Search for the cell housing the specified text and yield its [x, y] center coordinate. 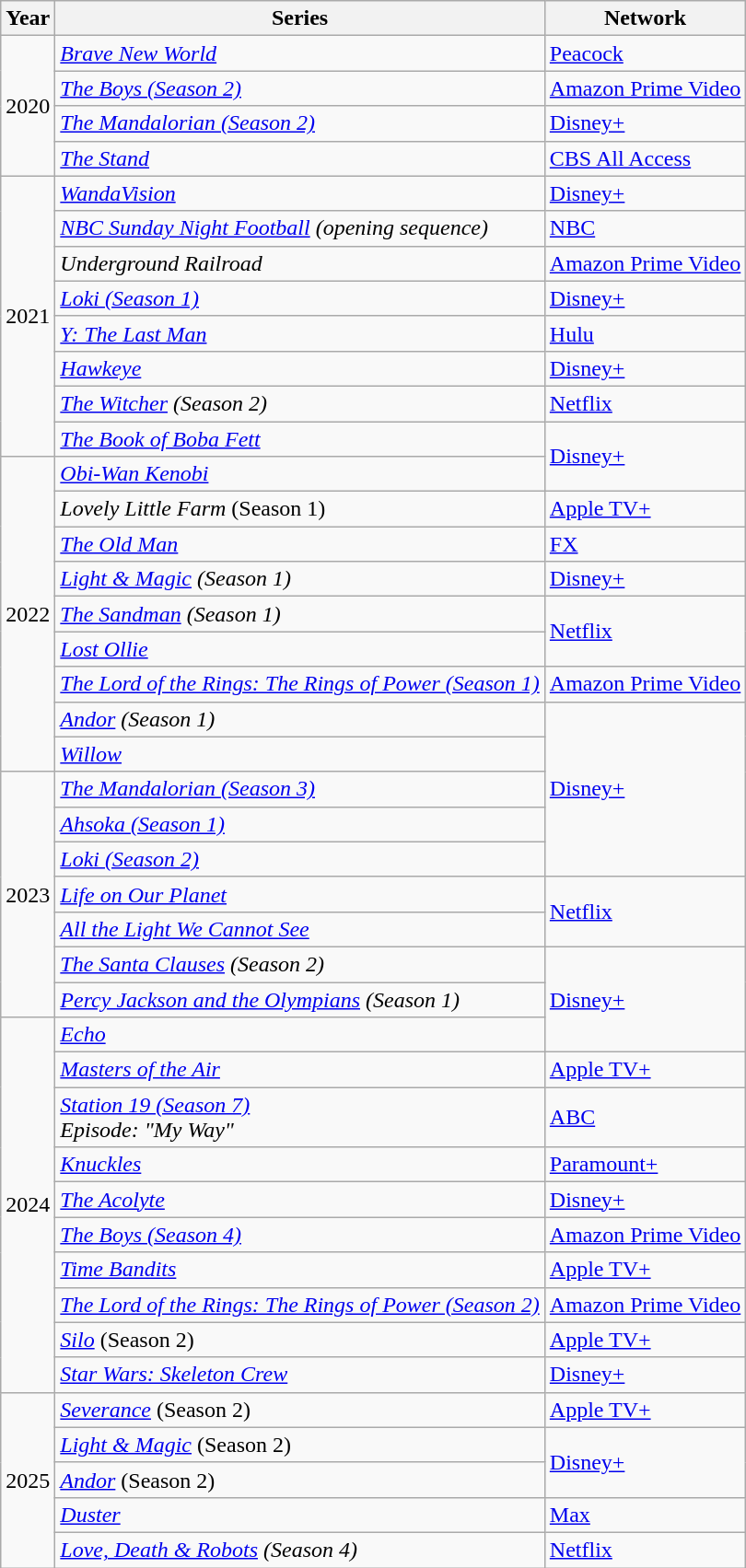
Series [300, 18]
Love, Death & Robots (Season 4) [300, 1550]
CBS All Access [645, 158]
2024 [28, 1205]
Severance (Season 2) [300, 1410]
Light & Magic (Season 1) [300, 579]
2020 [28, 106]
Time Bandits [300, 1270]
The Acolyte [300, 1200]
Knuckles [300, 1165]
Ahsoka (Season 1) [300, 824]
Underground Railroad [300, 263]
Andor (Season 2) [300, 1480]
The Boys (Season 2) [300, 88]
The Witcher (Season 2) [300, 403]
Echo [300, 1035]
Max [645, 1515]
Loki (Season 1) [300, 298]
Year [28, 18]
2025 [28, 1480]
2021 [28, 316]
Loki (Season 2) [300, 859]
Percy Jackson and the Olympians (Season 1) [300, 999]
Hulu [645, 333]
NBC [645, 228]
Obi-Wan Kenobi [300, 474]
Lost Ollie [300, 649]
Paramount+ [645, 1165]
The Lord of the Rings: The Rings of Power (Season 2) [300, 1305]
The Mandalorian (Season 2) [300, 123]
2022 [28, 615]
Station 19 (Season 7)Episode: "My Way" [300, 1118]
Masters of the Air [300, 1070]
WandaVision [300, 193]
Peacock [645, 53]
Star Wars: Skeleton Crew [300, 1375]
Duster [300, 1515]
The Old Man [300, 544]
Silo (Season 2) [300, 1340]
Life on Our Planet [300, 894]
Willow [300, 754]
Andor (Season 1) [300, 719]
The Boys (Season 4) [300, 1235]
ABC [645, 1118]
The Sandman (Season 1) [300, 614]
The Lord of the Rings: The Rings of Power (Season 1) [300, 684]
2023 [28, 894]
Hawkeye [300, 368]
The Book of Boba Fett [300, 439]
FX [645, 544]
NBC Sunday Night Football (opening sequence) [300, 228]
The Mandalorian (Season 3) [300, 789]
Brave New World [300, 53]
Light & Magic (Season 2) [300, 1445]
Network [645, 18]
The Stand [300, 158]
Lovely Little Farm (Season 1) [300, 509]
The Santa Clauses (Season 2) [300, 964]
All the Light We Cannot See [300, 929]
Y: The Last Man [300, 333]
